Detect which cell encompasses the target text, then output its (X, Y) center coordinate. 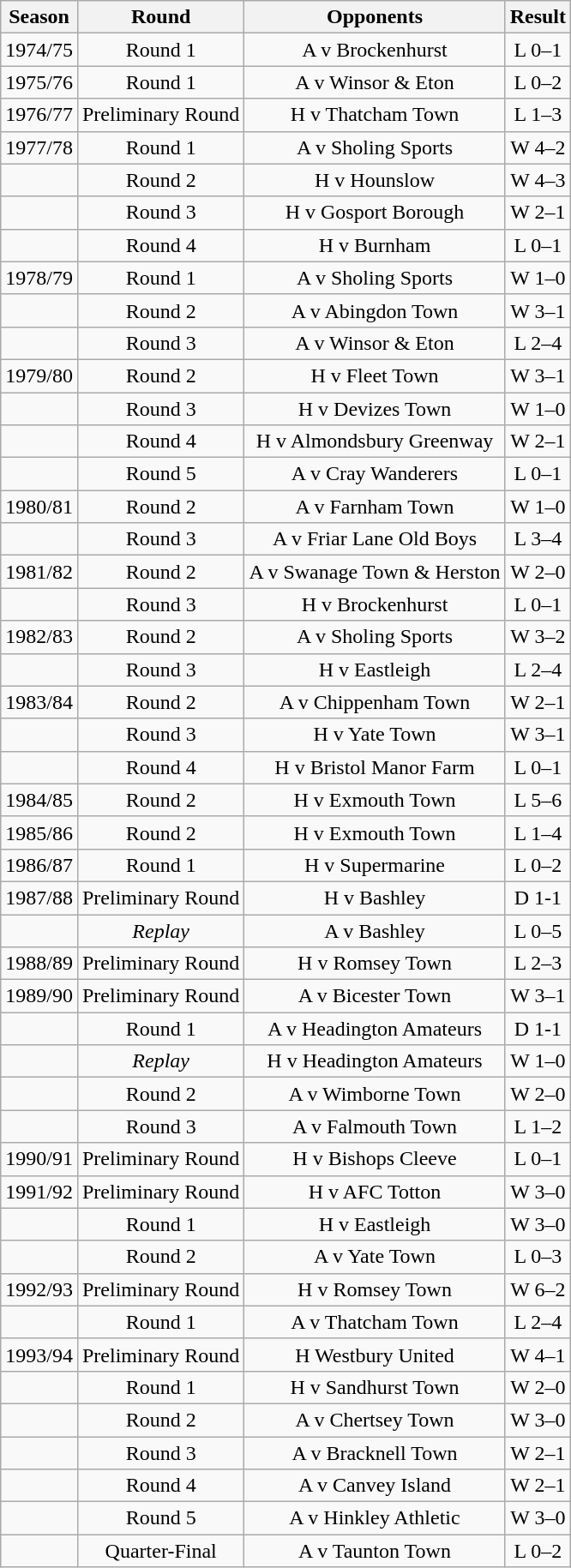
A v Farnham Town (375, 507)
1991/92 (39, 1192)
A v Thatcham Town (375, 1322)
W 3–2 (538, 637)
W 4–1 (538, 1355)
Result (538, 17)
A v Canvey Island (375, 1486)
A v Bracknell Town (375, 1453)
L 5–6 (538, 800)
H v Bristol Manor Farm (375, 767)
1982/83 (39, 637)
H v Thatcham Town (375, 115)
1984/85 (39, 800)
A v Chertsey Town (375, 1420)
1985/86 (39, 832)
H Westbury United (375, 1355)
1979/80 (39, 375)
H v Supermarine (375, 865)
W 4–3 (538, 180)
1993/94 (39, 1355)
1978/79 (39, 278)
A v Bicester Town (375, 996)
Opponents (375, 17)
1977/78 (39, 147)
H v Fleet Town (375, 375)
1975/76 (39, 82)
A v Wimborne Town (375, 1094)
H v Devizes Town (375, 409)
L 1–4 (538, 832)
1981/82 (39, 572)
H v Gosport Borough (375, 213)
A v Chippenham Town (375, 702)
L 2–3 (538, 964)
H v Brockenhurst (375, 604)
1988/89 (39, 964)
1980/81 (39, 507)
1992/93 (39, 1289)
H v Headington Amateurs (375, 1061)
A v Taunton Town (375, 1551)
H v Yate Town (375, 735)
1990/91 (39, 1159)
A v Abingdon Town (375, 310)
1987/88 (39, 898)
A v Bashley (375, 930)
H v Hounslow (375, 180)
1974/75 (39, 50)
L 0–5 (538, 930)
A v Hinkley Athletic (375, 1518)
1989/90 (39, 996)
H v AFC Totton (375, 1192)
L 1–3 (538, 115)
1976/77 (39, 115)
H v Almondsbury Greenway (375, 442)
H v Sandhurst Town (375, 1387)
A v Headington Amateurs (375, 1029)
Season (39, 17)
W 4–2 (538, 147)
L 3–4 (538, 539)
H v Bishops Cleeve (375, 1159)
A v Cray Wanderers (375, 474)
Quarter-Final (160, 1551)
L 1–2 (538, 1126)
A v Friar Lane Old Boys (375, 539)
H v Bashley (375, 898)
A v Yate Town (375, 1257)
Round (160, 17)
H v Burnham (375, 245)
A v Brockenhurst (375, 50)
1983/84 (39, 702)
A v Swanage Town & Herston (375, 572)
W 6–2 (538, 1289)
L 0–3 (538, 1257)
A v Falmouth Town (375, 1126)
1986/87 (39, 865)
